Search for the cell housing the specified text and yield its (X, Y) center coordinate. 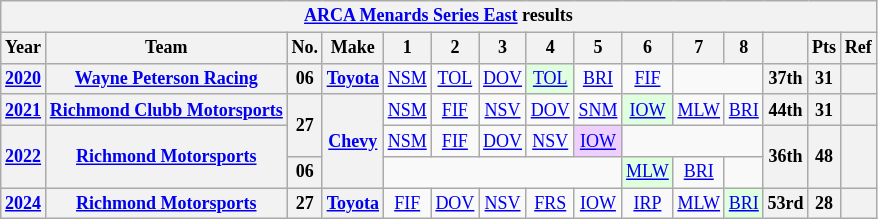
4 (550, 48)
2021 (24, 110)
37th (786, 78)
5 (598, 48)
Pts (824, 48)
SNM (598, 110)
Team (166, 48)
2020 (24, 78)
2 (455, 48)
8 (744, 48)
6 (648, 48)
Wayne Peterson Racing (166, 78)
44th (786, 110)
No. (304, 48)
36th (786, 156)
Richmond Clubb Motorsports (166, 110)
53rd (786, 204)
IRP (648, 204)
2024 (24, 204)
Year (24, 48)
7 (698, 48)
48 (824, 156)
3 (503, 48)
Ref (858, 48)
FRS (550, 204)
ARCA Menards Series East results (438, 16)
Chevy (352, 141)
28 (824, 204)
1 (407, 48)
2022 (24, 156)
Make (352, 48)
